Output the (x, y) coordinate of the center of the cell containing the given text.  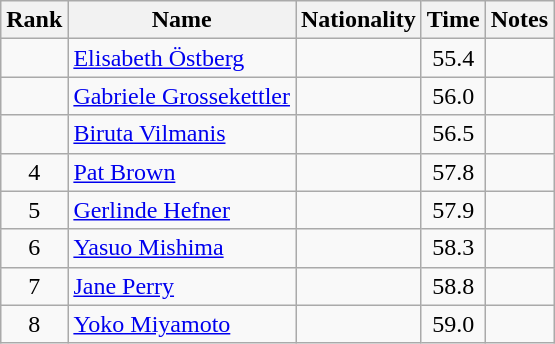
Gabriele Grossekettler (182, 96)
58.8 (453, 286)
Time (453, 20)
4 (34, 172)
6 (34, 248)
Biruta Vilmanis (182, 134)
Rank (34, 20)
8 (34, 324)
58.3 (453, 248)
57.9 (453, 210)
56.5 (453, 134)
7 (34, 286)
Yoko Miyamoto (182, 324)
Name (182, 20)
5 (34, 210)
57.8 (453, 172)
Yasuo Mishima (182, 248)
Nationality (359, 20)
56.0 (453, 96)
Gerlinde Hefner (182, 210)
59.0 (453, 324)
Pat Brown (182, 172)
Notes (519, 20)
Elisabeth Östberg (182, 58)
55.4 (453, 58)
Jane Perry (182, 286)
